Output the (x, y) coordinate of the center of the cell containing the given text.  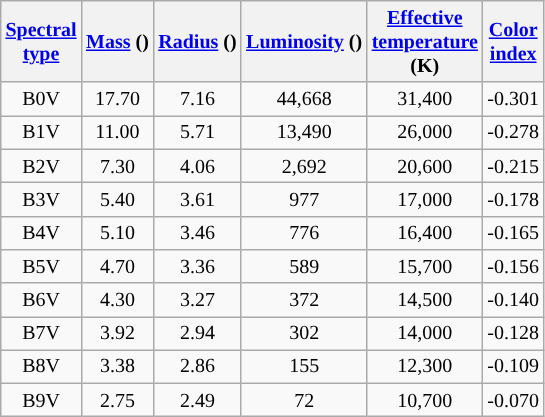
2.75 (117, 400)
20,600 (425, 166)
3.46 (198, 232)
372 (304, 300)
155 (304, 366)
-0.156 (514, 266)
-0.301 (514, 100)
17.70 (117, 100)
Radius () (198, 42)
14,500 (425, 300)
72 (304, 400)
4.06 (198, 166)
14,000 (425, 334)
-0.109 (514, 366)
-0.128 (514, 334)
13,490 (304, 132)
B5V (42, 266)
B8V (42, 366)
3.61 (198, 200)
12,300 (425, 366)
-0.178 (514, 200)
776 (304, 232)
B4V (42, 232)
7.16 (198, 100)
5.40 (117, 200)
2.49 (198, 400)
B2V (42, 166)
10,700 (425, 400)
31,400 (425, 100)
-0.215 (514, 166)
B0V (42, 100)
Colorindex (514, 42)
7.30 (117, 166)
B7V (42, 334)
B6V (42, 300)
B3V (42, 200)
Mass () (117, 42)
2.86 (198, 366)
4.30 (117, 300)
5.71 (198, 132)
26,000 (425, 132)
Spectraltype (42, 42)
4.70 (117, 266)
3.38 (117, 366)
Effectivetemperature(K) (425, 42)
589 (304, 266)
-0.140 (514, 300)
2.94 (198, 334)
B9V (42, 400)
15,700 (425, 266)
11.00 (117, 132)
2,692 (304, 166)
44,668 (304, 100)
-0.070 (514, 400)
302 (304, 334)
3.27 (198, 300)
977 (304, 200)
-0.165 (514, 232)
3.36 (198, 266)
3.92 (117, 334)
B1V (42, 132)
5.10 (117, 232)
16,400 (425, 232)
17,000 (425, 200)
Luminosity () (304, 42)
-0.278 (514, 132)
